Provide the [X, Y] coordinate of the cell's center where the given text is located.  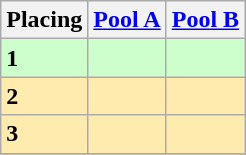
Placing [44, 20]
Pool B [205, 20]
Pool A [127, 20]
3 [44, 134]
2 [44, 96]
1 [44, 58]
